Capture the cell that displays the provided text and extract its [x, y] central coordinate. 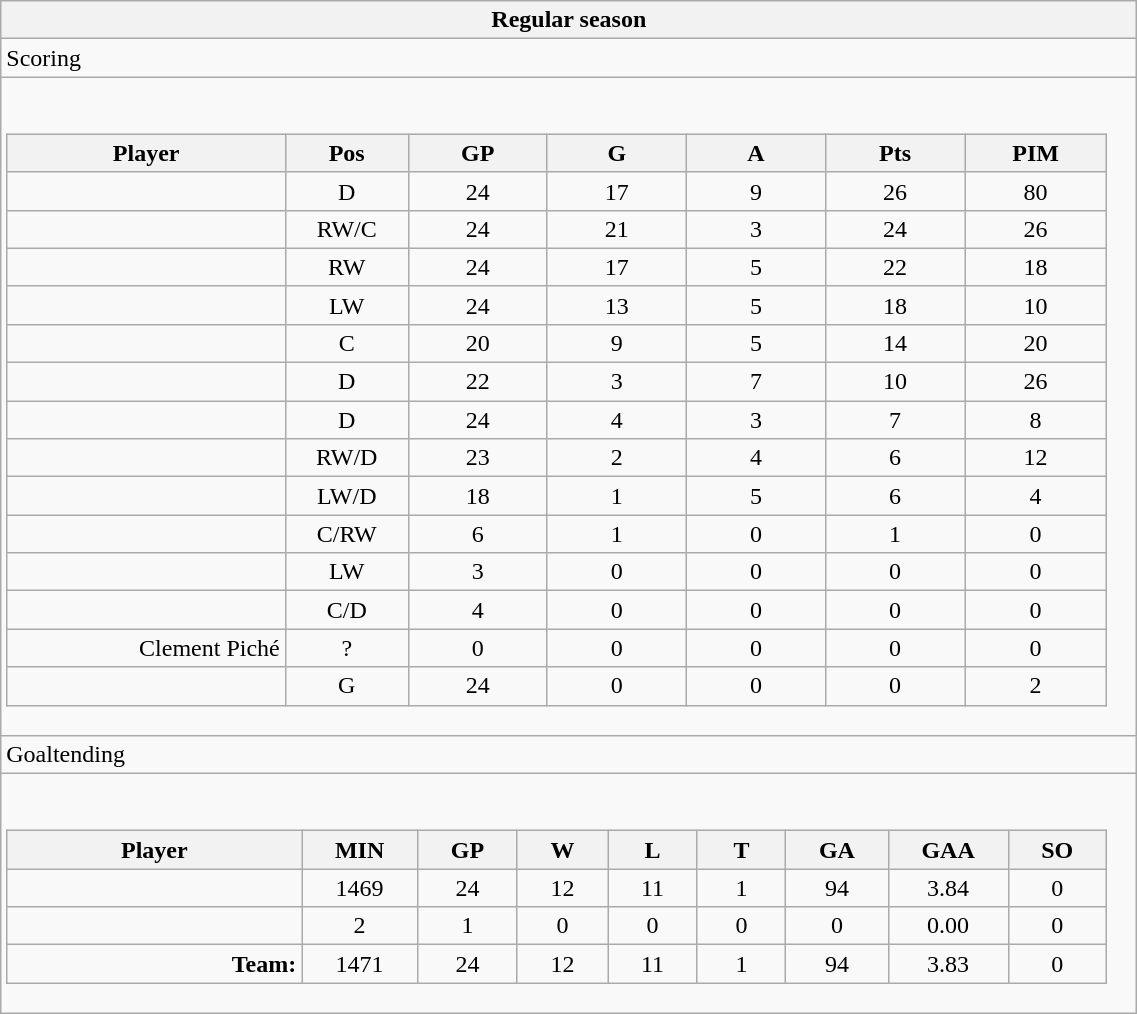
1469 [360, 888]
13 [616, 305]
0.00 [948, 926]
W [562, 850]
C/RW [346, 534]
GA [837, 850]
Pts [894, 153]
C/D [346, 610]
Goaltending [569, 754]
Scoring [569, 58]
? [346, 648]
80 [1036, 191]
LW/D [346, 496]
L [653, 850]
T [741, 850]
Regular season [569, 20]
A [756, 153]
SO [1058, 850]
RW/D [346, 458]
23 [478, 458]
C [346, 343]
RW/C [346, 229]
Clement Piché [146, 648]
Player MIN GP W L T GA GAA SO 1469 24 12 11 1 94 3.84 0 2 1 0 0 0 0 0.00 0 Team: 1471 24 12 11 1 94 3.83 0 [569, 893]
3.84 [948, 888]
RW [346, 267]
PIM [1036, 153]
8 [1036, 420]
Team: [154, 964]
3.83 [948, 964]
14 [894, 343]
1471 [360, 964]
GAA [948, 850]
MIN [360, 850]
21 [616, 229]
Pos [346, 153]
